Provide the [x, y] coordinate of the cell's center where the given text is located.  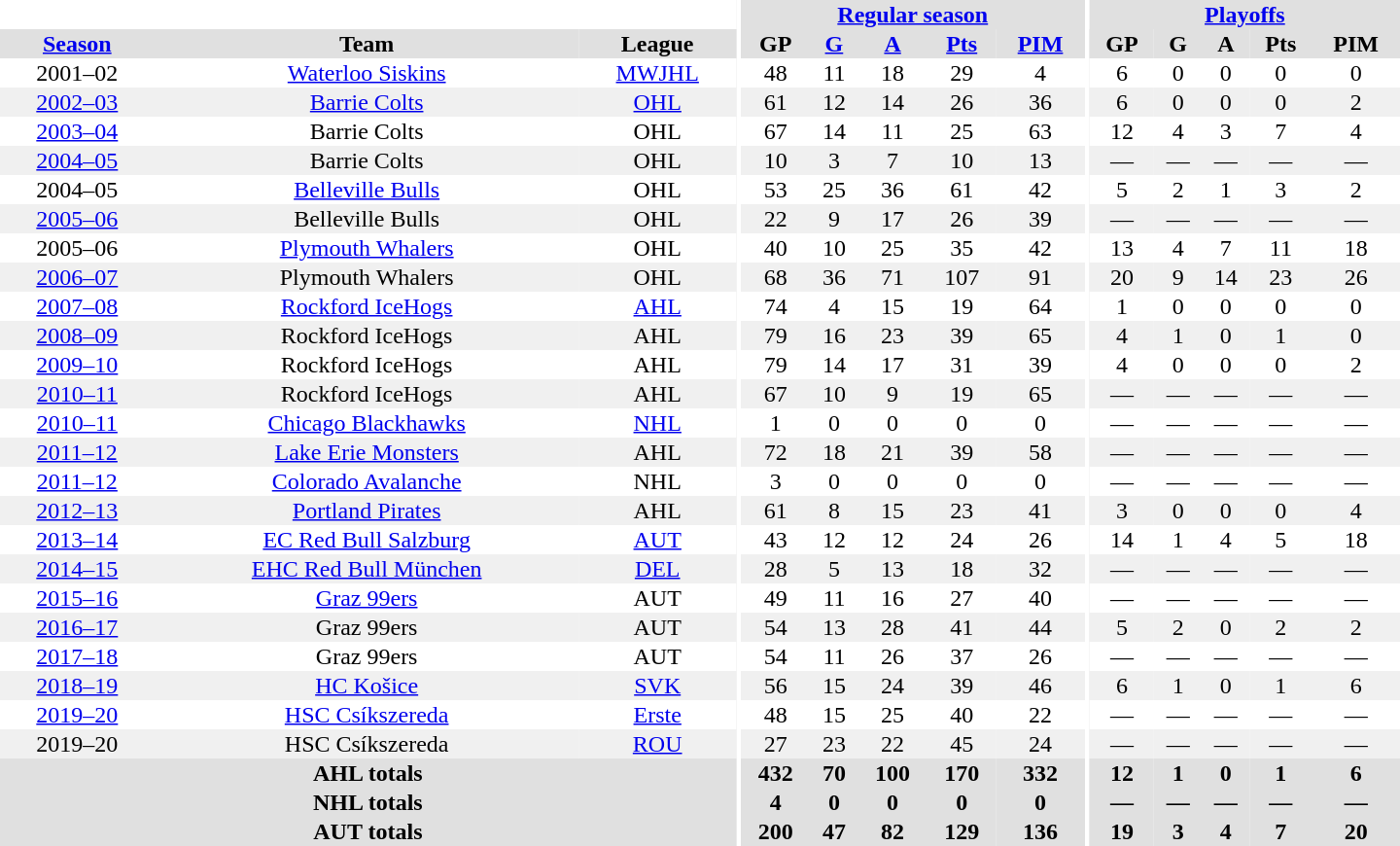
EC Red Bull Salzburg [367, 540]
Chicago Blackhawks [367, 423]
2016–17 [78, 627]
2014–15 [78, 569]
SVK [657, 686]
Regular season [912, 15]
332 [1040, 773]
46 [1040, 686]
8 [834, 511]
2015–16 [78, 598]
MWJHL [657, 73]
70 [834, 773]
2002–03 [78, 102]
2017–18 [78, 656]
2013–14 [78, 540]
2003–04 [78, 131]
432 [776, 773]
DEL [657, 569]
2009–10 [78, 365]
AUT totals [367, 831]
74 [776, 306]
21 [892, 452]
64 [1040, 306]
63 [1040, 131]
72 [776, 452]
71 [892, 277]
45 [962, 744]
56 [776, 686]
Team [367, 44]
35 [962, 248]
43 [776, 540]
Season [78, 44]
68 [776, 277]
91 [1040, 277]
136 [1040, 831]
107 [962, 277]
NHL totals [367, 802]
44 [1040, 627]
EHC Red Bull München [367, 569]
Portland Pirates [367, 511]
170 [962, 773]
29 [962, 73]
31 [962, 365]
AHL totals [367, 773]
49 [776, 598]
Lake Erie Monsters [367, 452]
200 [776, 831]
32 [1040, 569]
ROU [657, 744]
League [657, 44]
Colorado Avalanche [367, 481]
Playoffs [1244, 15]
2008–09 [78, 335]
58 [1040, 452]
2001–02 [78, 73]
82 [892, 831]
2012–13 [78, 511]
HC Košice [367, 686]
2007–08 [78, 306]
37 [962, 656]
Erste [657, 715]
47 [834, 831]
2018–19 [78, 686]
Waterloo Siskins [367, 73]
2006–07 [78, 277]
53 [776, 190]
100 [892, 773]
129 [962, 831]
